From the cell containing the given text, extract its center point as (x, y) coordinate. 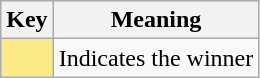
Indicates the winner (156, 58)
Key (27, 20)
Meaning (156, 20)
